Capture the cell that displays the provided text and extract its [X, Y] central coordinate. 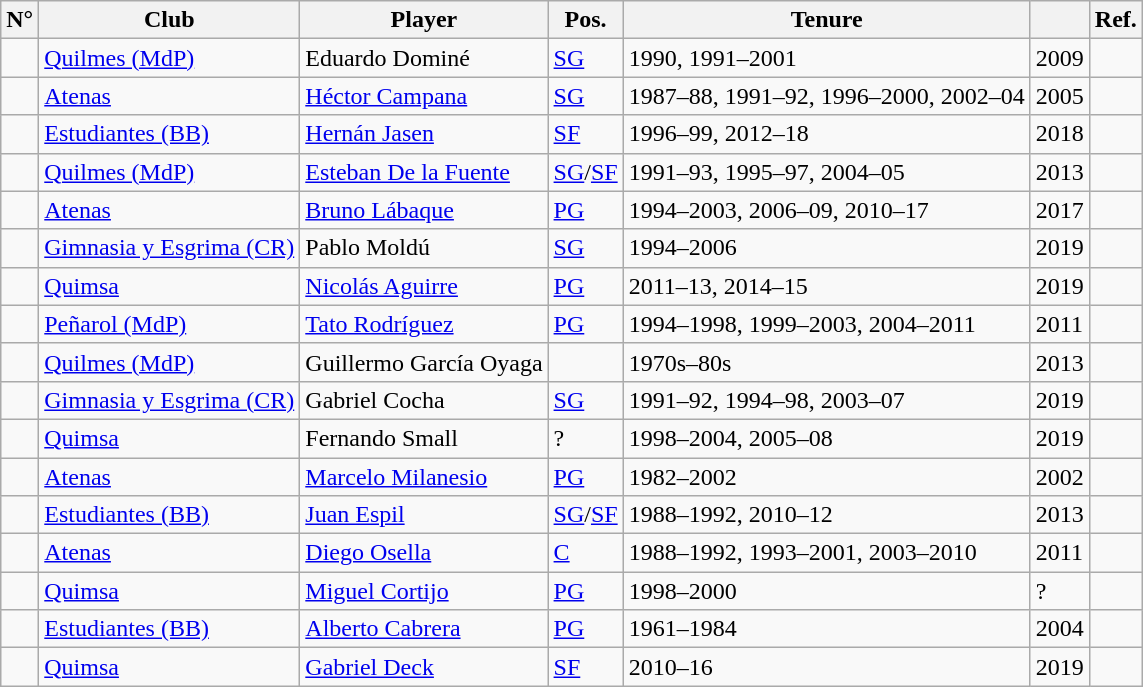
Pablo Moldú [424, 248]
1990, 1991–2001 [826, 58]
Diego Osella [424, 553]
Eduardo Dominé [424, 58]
Fernando Small [424, 438]
Peñarol (MdP) [170, 324]
Esteban De la Fuente [424, 172]
Juan Espil [424, 515]
Tenure [826, 20]
Nicolás Aguirre [424, 286]
Ref. [1116, 20]
1982–2002 [826, 477]
2011–13, 2014–15 [826, 286]
1991–93, 1995–97, 2004–05 [826, 172]
1987–88, 1991–92, 1996–2000, 2002–04 [826, 96]
Club [170, 20]
2010–16 [826, 667]
1994–2003, 2006–09, 2010–17 [826, 210]
1998–2000 [826, 591]
2009 [1060, 58]
Guillermo García Oyaga [424, 362]
Miguel Cortijo [424, 591]
1970s–80s [826, 362]
1996–99, 2012–18 [826, 134]
Marcelo Milanesio [424, 477]
1988–1992, 2010–12 [826, 515]
1994–2006 [826, 248]
Alberto Cabrera [424, 629]
2005 [1060, 96]
Héctor Campana [424, 96]
2002 [1060, 477]
2018 [1060, 134]
1961–1984 [826, 629]
Pos. [586, 20]
1991–92, 1994–98, 2003–07 [826, 400]
Bruno Lábaque [424, 210]
Tato Rodríguez [424, 324]
Hernán Jasen [424, 134]
1998–2004, 2005–08 [826, 438]
Player [424, 20]
1994–1998, 1999–2003, 2004–2011 [826, 324]
N° [20, 20]
1988–1992, 1993–2001, 2003–2010 [826, 553]
Gabriel Deck [424, 667]
Gabriel Cocha [424, 400]
C [586, 553]
2004 [1060, 629]
2017 [1060, 210]
